Search for the cell housing the specified text and yield its (x, y) center coordinate. 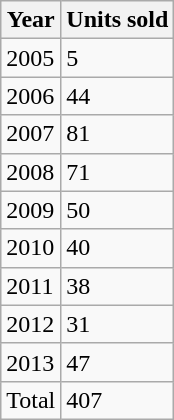
2011 (31, 286)
81 (118, 134)
2006 (31, 96)
Units sold (118, 20)
5 (118, 58)
Total (31, 400)
38 (118, 286)
50 (118, 210)
Year (31, 20)
2008 (31, 172)
2005 (31, 58)
31 (118, 324)
2010 (31, 248)
44 (118, 96)
2009 (31, 210)
47 (118, 362)
2007 (31, 134)
2012 (31, 324)
2013 (31, 362)
40 (118, 248)
71 (118, 172)
407 (118, 400)
